Extract the [X, Y] coordinate from the center of the cell holding the provided text.  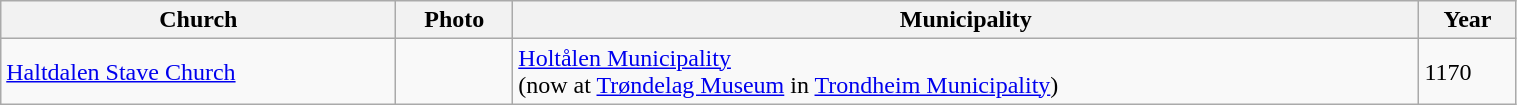
Year [1468, 20]
Haltdalen Stave Church [198, 72]
Holtålen Municipality(now at Trøndelag Museum in Trondheim Municipality) [966, 72]
Photo [454, 20]
1170 [1468, 72]
Municipality [966, 20]
Church [198, 20]
